Scan for the cell matching the given text and deliver its [X, Y] coordinate at center. 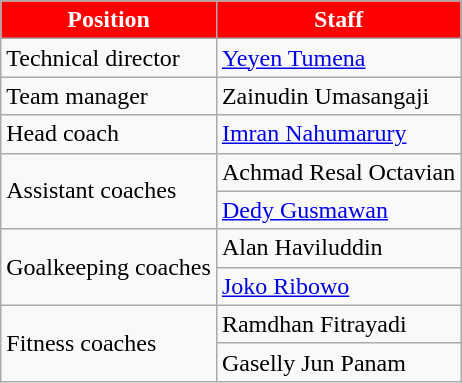
Zainudin Umasangaji [338, 96]
Head coach [109, 134]
Staff [338, 20]
Technical director [109, 58]
Position [109, 20]
Goalkeeping coaches [109, 267]
Imran Nahumarury [338, 134]
Dedy Gusmawan [338, 210]
Achmad Resal Octavian [338, 172]
Yeyen Tumena [338, 58]
Fitness coaches [109, 343]
Joko Ribowo [338, 286]
Gaselly Jun Panam [338, 362]
Alan Haviluddin [338, 248]
Team manager [109, 96]
Assistant coaches [109, 191]
Ramdhan Fitrayadi [338, 324]
